Provide the (x, y) coordinate of the cell's center where the given text is located.  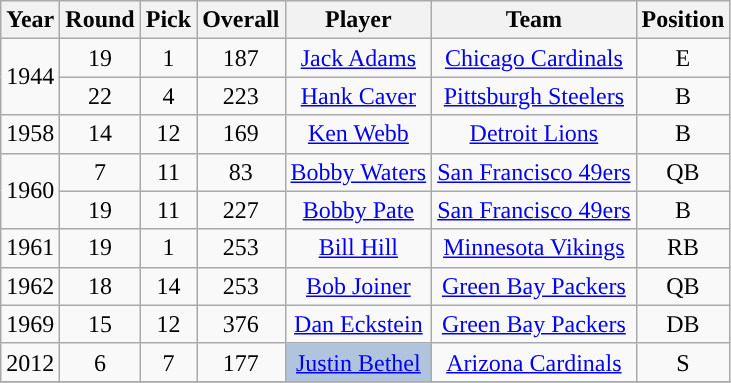
S (683, 362)
Bob Joiner (358, 286)
Ken Webb (358, 134)
Overall (241, 20)
2012 (30, 362)
DB (683, 324)
1961 (30, 248)
Team (534, 20)
Bobby Waters (358, 172)
Round (100, 20)
Minnesota Vikings (534, 248)
187 (241, 58)
Arizona Cardinals (534, 362)
1944 (30, 77)
E (683, 58)
RB (683, 248)
227 (241, 210)
Jack Adams (358, 58)
Dan Eckstein (358, 324)
Justin Bethel (358, 362)
Position (683, 20)
Chicago Cardinals (534, 58)
Player (358, 20)
223 (241, 96)
Year (30, 20)
177 (241, 362)
1962 (30, 286)
4 (168, 96)
Bill Hill (358, 248)
Hank Caver (358, 96)
22 (100, 96)
169 (241, 134)
1969 (30, 324)
1958 (30, 134)
15 (100, 324)
376 (241, 324)
Bobby Pate (358, 210)
Pick (168, 20)
Pittsburgh Steelers (534, 96)
83 (241, 172)
18 (100, 286)
6 (100, 362)
Detroit Lions (534, 134)
1960 (30, 191)
